Pinpoint the cell where the given text exists, returning its (x, y) midpoint coordinate. 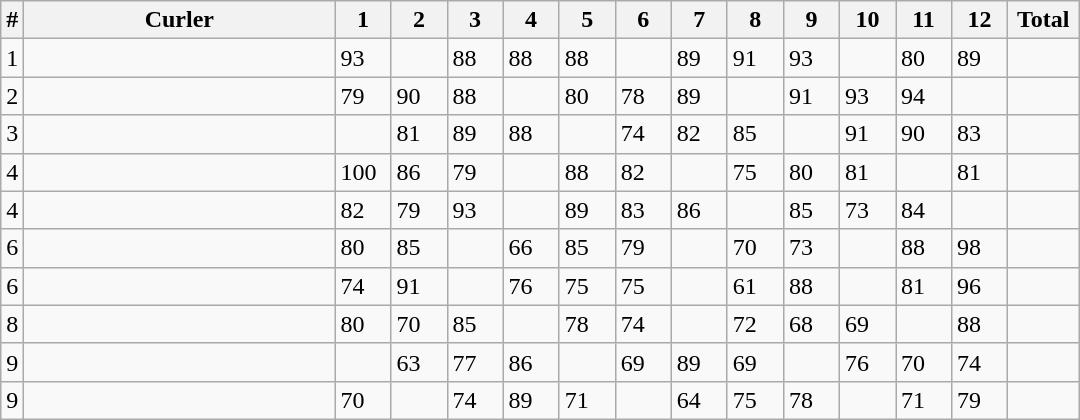
11 (924, 20)
66 (531, 248)
7 (699, 20)
96 (980, 286)
84 (924, 210)
77 (475, 362)
98 (980, 248)
# (12, 20)
64 (699, 400)
12 (980, 20)
10 (867, 20)
Curler (180, 20)
61 (755, 286)
72 (755, 324)
Total (1044, 20)
68 (811, 324)
100 (363, 172)
94 (924, 96)
5 (587, 20)
63 (419, 362)
